Locate the cell with the specified text and output its (x, y) center coordinate. 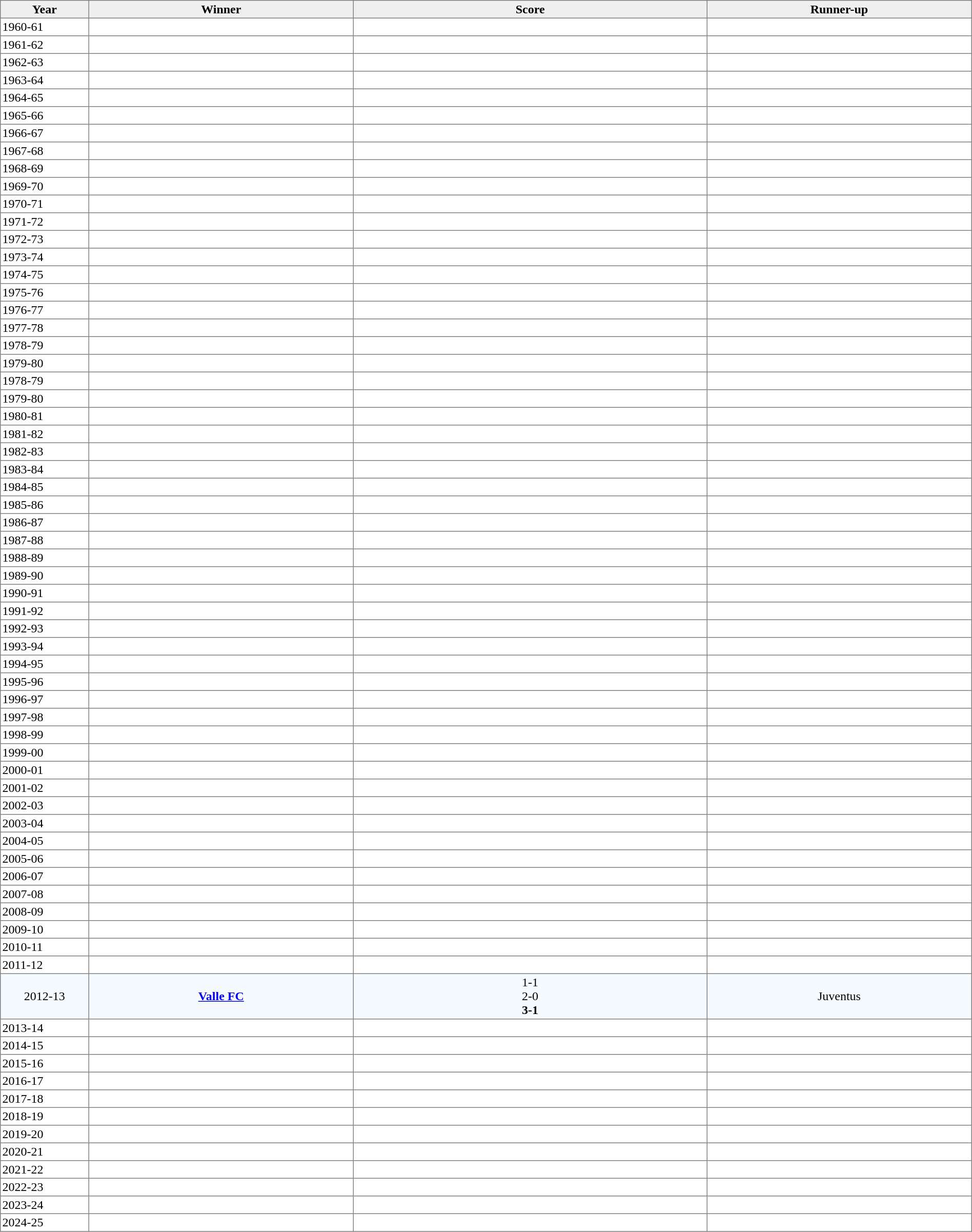
2000-01 (45, 770)
1997-98 (45, 717)
1982-83 (45, 451)
1981-82 (45, 434)
1998-99 (45, 734)
2020-21 (45, 1151)
2024-25 (45, 1222)
2008-09 (45, 911)
2019-20 (45, 1134)
1991-92 (45, 611)
1963-64 (45, 80)
2016-17 (45, 1081)
1992-93 (45, 628)
1995-96 (45, 682)
1968-69 (45, 168)
1-12-03-1 (530, 996)
2010-11 (45, 947)
2006-07 (45, 876)
2002-03 (45, 805)
1984-85 (45, 487)
1994-95 (45, 664)
2007-08 (45, 894)
1966-67 (45, 133)
1986-87 (45, 522)
1975-76 (45, 292)
1960-61 (45, 27)
1987-88 (45, 540)
2018-19 (45, 1116)
Valle FC (221, 996)
2013-14 (45, 1028)
2014-15 (45, 1045)
Juventus (840, 996)
1970-71 (45, 204)
2003-04 (45, 823)
2012-13 (45, 996)
1977-78 (45, 328)
1973-74 (45, 257)
1983-84 (45, 469)
1996-97 (45, 699)
1989-90 (45, 575)
1999-00 (45, 752)
Runner-up (840, 9)
1962-63 (45, 62)
2009-10 (45, 929)
1961-62 (45, 45)
2001-02 (45, 788)
1969-70 (45, 186)
1993-94 (45, 646)
2015-16 (45, 1063)
1967-68 (45, 151)
2017-18 (45, 1099)
1972-73 (45, 239)
Year (45, 9)
2005-06 (45, 859)
2004-05 (45, 841)
Winner (221, 9)
1980-81 (45, 416)
2011-12 (45, 965)
2023-24 (45, 1205)
1985-86 (45, 505)
2022-23 (45, 1187)
1964-65 (45, 97)
1971-72 (45, 222)
1965-66 (45, 115)
1990-91 (45, 593)
1974-75 (45, 274)
Score (530, 9)
1988-89 (45, 558)
1976-77 (45, 310)
2021-22 (45, 1169)
